Output the (X, Y) coordinate of the center of the cell containing the given text.  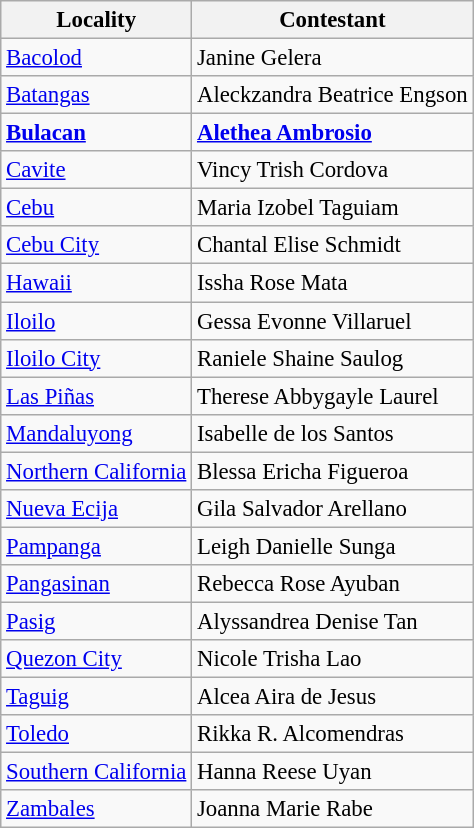
Vincy Trish Cordova (332, 170)
Cavite (96, 170)
Gila Salvador Arellano (332, 509)
Nueva Ecija (96, 509)
Northern California (96, 471)
Southern California (96, 772)
Hanna Reese Uyan (332, 772)
Joanna Marie Rabe (332, 809)
Iloilo (96, 321)
Therese Abbygayle Laurel (332, 396)
Cebu City (96, 245)
Janine Gelera (332, 58)
Toledo (96, 734)
Alcea Aira de Jesus (332, 697)
Quezon City (96, 659)
Bacolod (96, 58)
Gessa Evonne Villaruel (332, 321)
Cebu (96, 208)
Contestant (332, 20)
Aleckzandra Beatrice Engson (332, 95)
Mandaluyong (96, 433)
Pangasinan (96, 584)
Rikka R. Alcomendras (332, 734)
Leigh Danielle Sunga (332, 546)
Raniele Shaine Saulog (332, 358)
Issha Rose Mata (332, 283)
Taguig (96, 697)
Maria Izobel Taguiam (332, 208)
Las Piñas (96, 396)
Zambales (96, 809)
Locality (96, 20)
Alethea Ambrosio (332, 133)
Batangas (96, 95)
Nicole Trisha Lao (332, 659)
Chantal Elise Schmidt (332, 245)
Blessa Ericha Figueroa (332, 471)
Pampanga (96, 546)
Iloilo City (96, 358)
Isabelle de los Santos (332, 433)
Pasig (96, 621)
Bulacan (96, 133)
Alyssandrea Denise Tan (332, 621)
Rebecca Rose Ayuban (332, 584)
Hawaii (96, 283)
